Find where the given text appears and provide that cell's center as (x, y) coordinate. 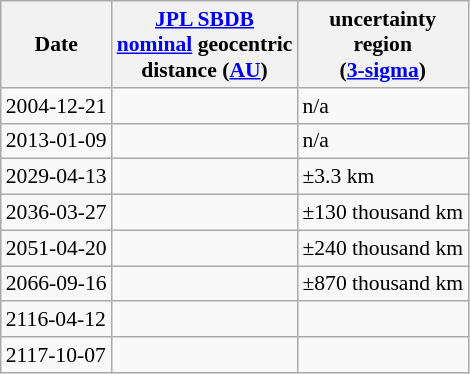
±240 thousand km (382, 248)
±130 thousand km (382, 213)
2004-12-21 (56, 106)
±3.3 km (382, 177)
2116-04-12 (56, 320)
uncertaintyregion(3-sigma) (382, 44)
2029-04-13 (56, 177)
Date (56, 44)
2066-09-16 (56, 284)
2117-10-07 (56, 355)
2013-01-09 (56, 141)
JPL SBDBnominal geocentricdistance (AU) (205, 44)
2036-03-27 (56, 213)
±870 thousand km (382, 284)
2051-04-20 (56, 248)
